Provide the [x, y] coordinate of the cell's center where the given text is located.  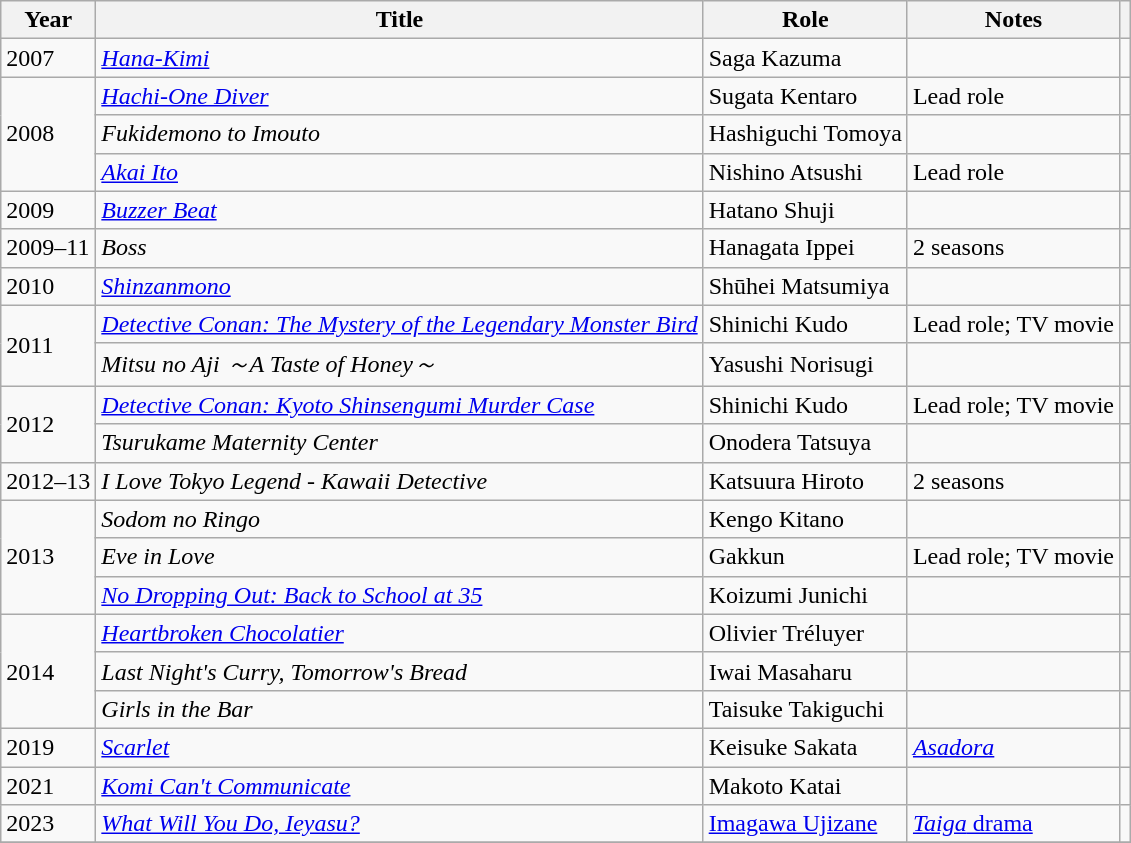
2012 [48, 424]
2008 [48, 134]
Makoto Katai [805, 785]
Gakkun [805, 557]
Olivier Tréluyer [805, 633]
Katsuura Hiroto [805, 481]
2007 [48, 58]
Tsurukame Maternity Center [400, 443]
2010 [48, 286]
Heartbroken Chocolatier [400, 633]
Mitsu no Aji ～A Taste of Honey～ [400, 364]
Hachi-One Diver [400, 96]
I Love Tokyo Legend - Kawaii Detective [400, 481]
2013 [48, 557]
Eve in Love [400, 557]
Boss [400, 248]
Nishino Atsushi [805, 172]
Taisuke Takiguchi [805, 709]
Taiga drama [1013, 824]
2021 [48, 785]
Notes [1013, 20]
Hatano Shuji [805, 210]
Saga Kazuma [805, 58]
Sugata Kentaro [805, 96]
Koizumi Junichi [805, 595]
2009 [48, 210]
2011 [48, 346]
Sodom no Ringo [400, 519]
Girls in the Bar [400, 709]
Shūhei Matsumiya [805, 286]
No Dropping Out: Back to School at 35 [400, 595]
Scarlet [400, 747]
Shinzanmono [400, 286]
2019 [48, 747]
2009–11 [48, 248]
Hanagata Ippei [805, 248]
Yasushi Norisugi [805, 364]
Keisuke Sakata [805, 747]
Onodera Tatsuya [805, 443]
Komi Can't Communicate [400, 785]
Kengo Kitano [805, 519]
Buzzer Beat [400, 210]
Hashiguchi Tomoya [805, 134]
Detective Conan: Kyoto Shinsengumi Murder Case [400, 405]
2012–13 [48, 481]
Role [805, 20]
2014 [48, 671]
Year [48, 20]
Hana-Kimi [400, 58]
Title [400, 20]
Imagawa Ujizane [805, 824]
Fukidemono to Imouto [400, 134]
Last Night's Curry, Tomorrow's Bread [400, 671]
Iwai Masaharu [805, 671]
Akai Ito [400, 172]
2023 [48, 824]
Detective Conan: The Mystery of the Legendary Monster Bird [400, 324]
What Will You Do, Ieyasu? [400, 824]
Asadora [1013, 747]
